Identify which cell holds the provided text, then report its (X, Y) central coordinate. 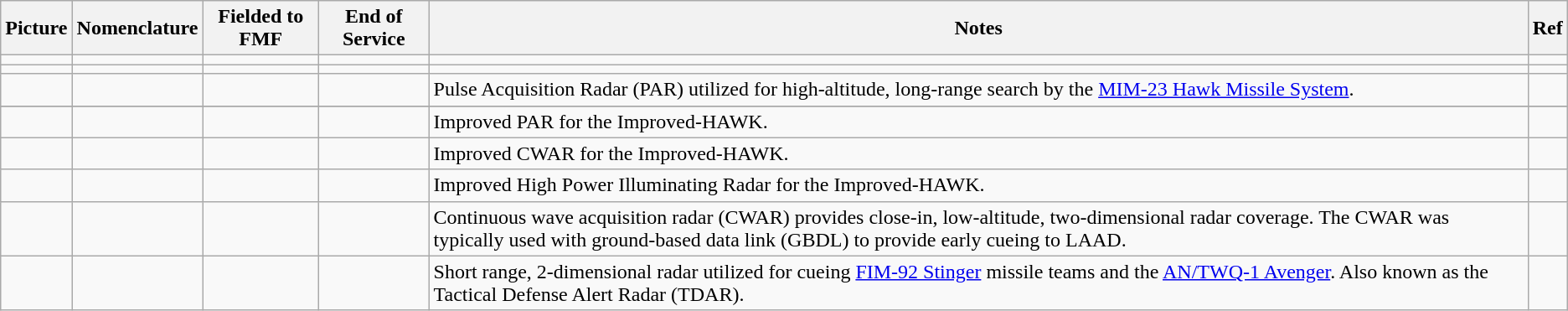
End of Service (374, 29)
Nomenclature (137, 29)
Pulse Acquisition Radar (PAR) utilized for high-altitude, long-range search by the MIM-23 Hawk Missile System. (978, 90)
Ref (1548, 29)
Notes (978, 29)
Fielded to FMF (261, 29)
Improved High Power Illuminating Radar for the Improved-HAWK. (978, 185)
Improved PAR for the Improved-HAWK. (978, 122)
Picture (37, 29)
Improved CWAR for the Improved-HAWK. (978, 153)
